Extract the [x, y] coordinate from the center of the cell holding the provided text.  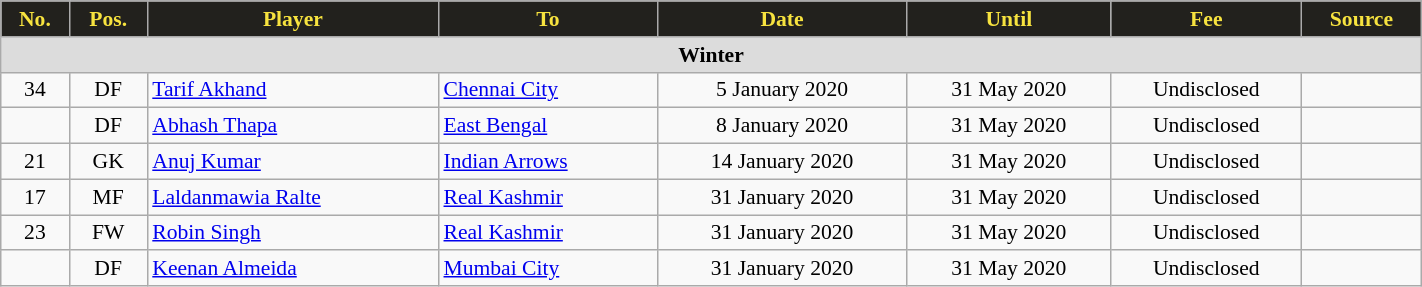
FW [108, 233]
Winter [711, 55]
Source [1362, 19]
Pos. [108, 19]
Laldanmawia Ralte [292, 197]
Fee [1206, 19]
23 [35, 233]
Anuj Kumar [292, 162]
GK [108, 162]
8 January 2020 [782, 126]
Until [1009, 19]
34 [35, 90]
No. [35, 19]
To [548, 19]
Chennai City [548, 90]
Keenan Almeida [292, 269]
MF [108, 197]
14 January 2020 [782, 162]
Mumbai City [548, 269]
5 January 2020 [782, 90]
Player [292, 19]
21 [35, 162]
17 [35, 197]
Date [782, 19]
East Bengal [548, 126]
Robin Singh [292, 233]
Tarif Akhand [292, 90]
Indian Arrows [548, 162]
Abhash Thapa [292, 126]
